Output the [X, Y] coordinate of the center of the cell containing the given text.  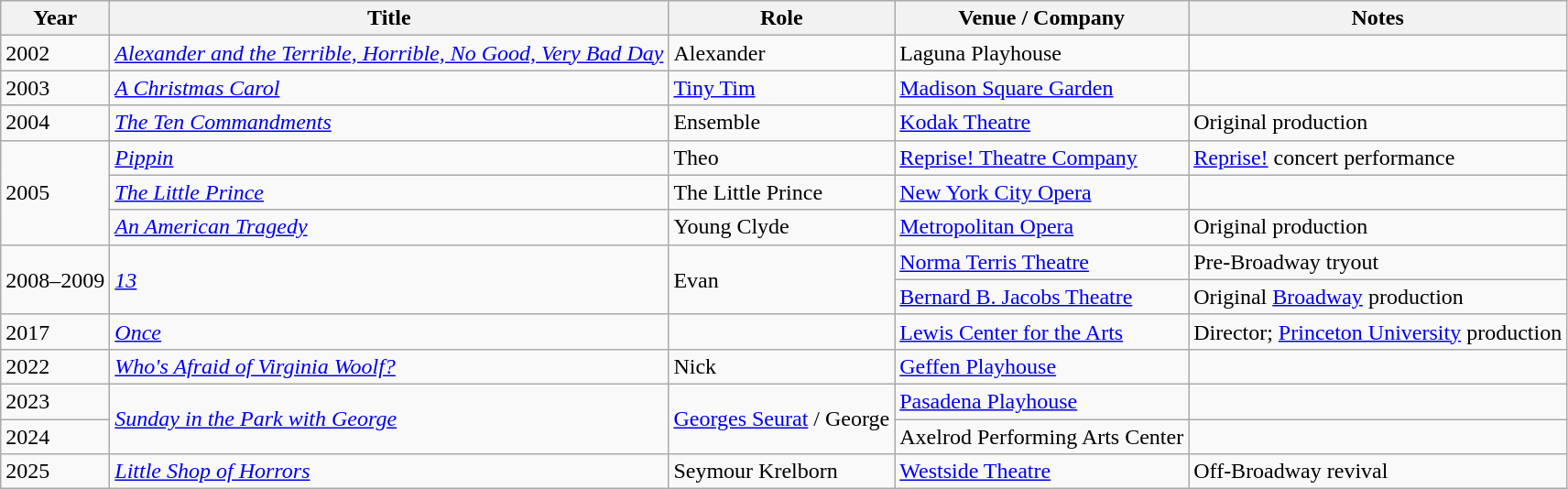
Sunday in the Park with George [389, 418]
Theo [782, 158]
A Christmas Carol [389, 88]
13 [389, 279]
Original Broadway production [1377, 297]
Title [389, 18]
2025 [55, 472]
Kodak Theatre [1042, 123]
2024 [55, 437]
Venue / Company [1042, 18]
2022 [55, 366]
Off-Broadway revival [1377, 472]
Metropolitan Opera [1042, 227]
2008–2009 [55, 279]
Evan [782, 279]
Tiny Tim [782, 88]
Bernard B. Jacobs Theatre [1042, 297]
Madison Square Garden [1042, 88]
2017 [55, 331]
Year [55, 18]
Geffen Playhouse [1042, 366]
Nick [782, 366]
Pre-Broadway tryout [1377, 262]
Lewis Center for the Arts [1042, 331]
Pippin [389, 158]
Director; Princeton University production [1377, 331]
Once [389, 331]
The Ten Commandments [389, 123]
New York City Opera [1042, 192]
Pasadena Playhouse [1042, 401]
Little Shop of Horrors [389, 472]
2004 [55, 123]
Georges Seurat / George [782, 418]
Alexander and the Terrible, Horrible, No Good, Very Bad Day [389, 53]
Young Clyde [782, 227]
Westside Theatre [1042, 472]
Role [782, 18]
Norma Terris Theatre [1042, 262]
An American Tragedy [389, 227]
Reprise! Theatre Company [1042, 158]
Seymour Krelborn [782, 472]
Notes [1377, 18]
2003 [55, 88]
Alexander [782, 53]
2005 [55, 192]
2023 [55, 401]
Axelrod Performing Arts Center [1042, 437]
Laguna Playhouse [1042, 53]
Ensemble [782, 123]
Who's Afraid of Virginia Woolf? [389, 366]
Reprise! concert performance [1377, 158]
2002 [55, 53]
